Pinpoint the cell where the given text exists, returning its (X, Y) midpoint coordinate. 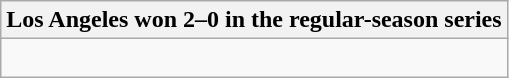
Los Angeles won 2–0 in the regular-season series (254, 20)
